Find where the given text appears and provide that cell's center as [X, Y] coordinate. 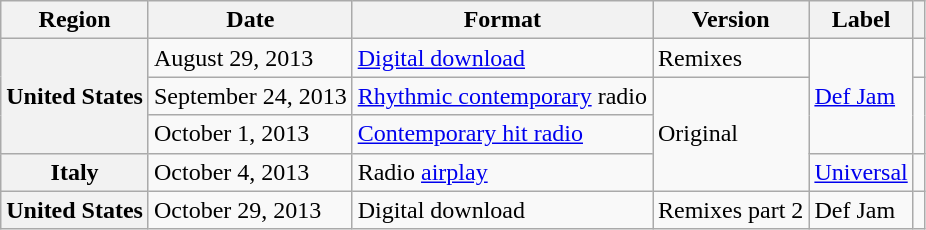
Universal [861, 172]
October 29, 2013 [250, 210]
Version [730, 20]
Label [861, 20]
Radio airplay [502, 172]
October 4, 2013 [250, 172]
Contemporary hit radio [502, 134]
Rhythmic contemporary radio [502, 96]
September 24, 2013 [250, 96]
Remixes [730, 58]
Original [730, 134]
Format [502, 20]
Italy [75, 172]
Remixes part 2 [730, 210]
Region [75, 20]
August 29, 2013 [250, 58]
Date [250, 20]
October 1, 2013 [250, 134]
